Identify which cell holds the provided text, then report its (X, Y) central coordinate. 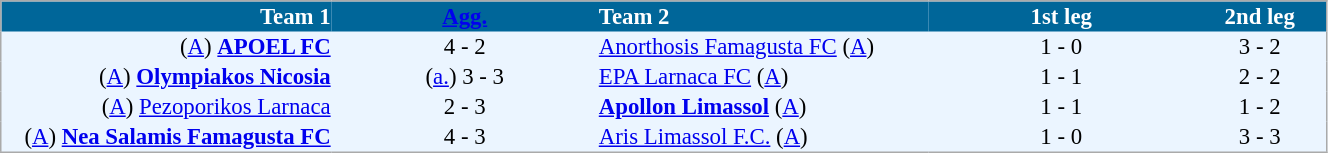
Anorthosis Famagusta FC (A) (762, 47)
(a.) 3 - 3 (464, 77)
(A) Pezoporikos Larnaca (166, 107)
Apollon Limassol (A) (762, 107)
Agg. (464, 16)
2 - 2 (1260, 77)
EPA Larnaca FC (A) (762, 77)
4 - 3 (464, 137)
4 - 2 (464, 47)
Team 2 (762, 16)
Aris Limassol F.C. (A) (762, 137)
2 - 3 (464, 107)
1st leg (1062, 16)
(A) Olympiakos Nicosia (166, 77)
3 - 3 (1260, 137)
3 - 2 (1260, 47)
2nd leg (1260, 16)
(A) APOEL FC (166, 47)
(A) Nea Salamis Famagusta FC (166, 137)
1 - 2 (1260, 107)
Team 1 (166, 16)
